Locate the cell with the specified text and output its [X, Y] center coordinate. 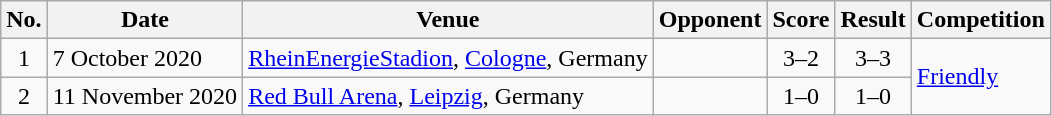
Opponent [710, 20]
3–3 [873, 58]
Score [801, 20]
Result [873, 20]
1 [24, 58]
No. [24, 20]
Red Bull Arena, Leipzig, Germany [448, 96]
11 November 2020 [144, 96]
3–2 [801, 58]
2 [24, 96]
Date [144, 20]
RheinEnergieStadion, Cologne, Germany [448, 58]
Friendly [980, 77]
7 October 2020 [144, 58]
Competition [980, 20]
Venue [448, 20]
